For the text-containing cell, return its midpoint in [x, y] coordinate format. 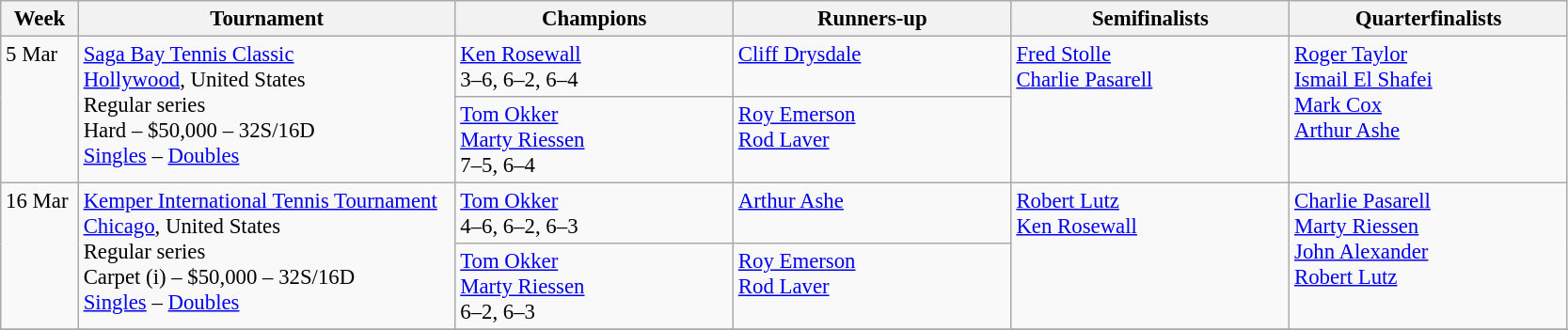
Robert Lutz Ken Rosewall [1150, 257]
Tournament [267, 19]
Champions [594, 19]
Charlie Pasarell Marty Riessen John Alexander Robert Lutz [1429, 257]
Arthur Ashe [873, 214]
Quarterfinalists [1429, 19]
5 Mar [40, 110]
Roger Taylor Ismail El Shafei Mark Cox Arthur Ashe [1429, 110]
Cliff Drysdale [873, 68]
Tom Okker4–6, 6–2, 6–3 [594, 214]
16 Mar [40, 257]
Week [40, 19]
Saga Bay Tennis Classic Hollywood, United StatesRegular seriesHard – $50,000 – 32S/16DSingles – Doubles [267, 110]
Fred Stolle Charlie Pasarell [1150, 110]
Kemper International Tennis Tournament Chicago, United StatesRegular seriesCarpet (i) – $50,000 – 32S/16DSingles – Doubles [267, 257]
Ken Rosewall3–6, 6–2, 6–4 [594, 68]
Semifinalists [1150, 19]
Tom Okker Marty Riessen6–2, 6–3 [594, 287]
Tom Okker Marty Riessen7–5, 6–4 [594, 140]
Runners-up [873, 19]
